Search for the cell housing the specified text and yield its (X, Y) center coordinate. 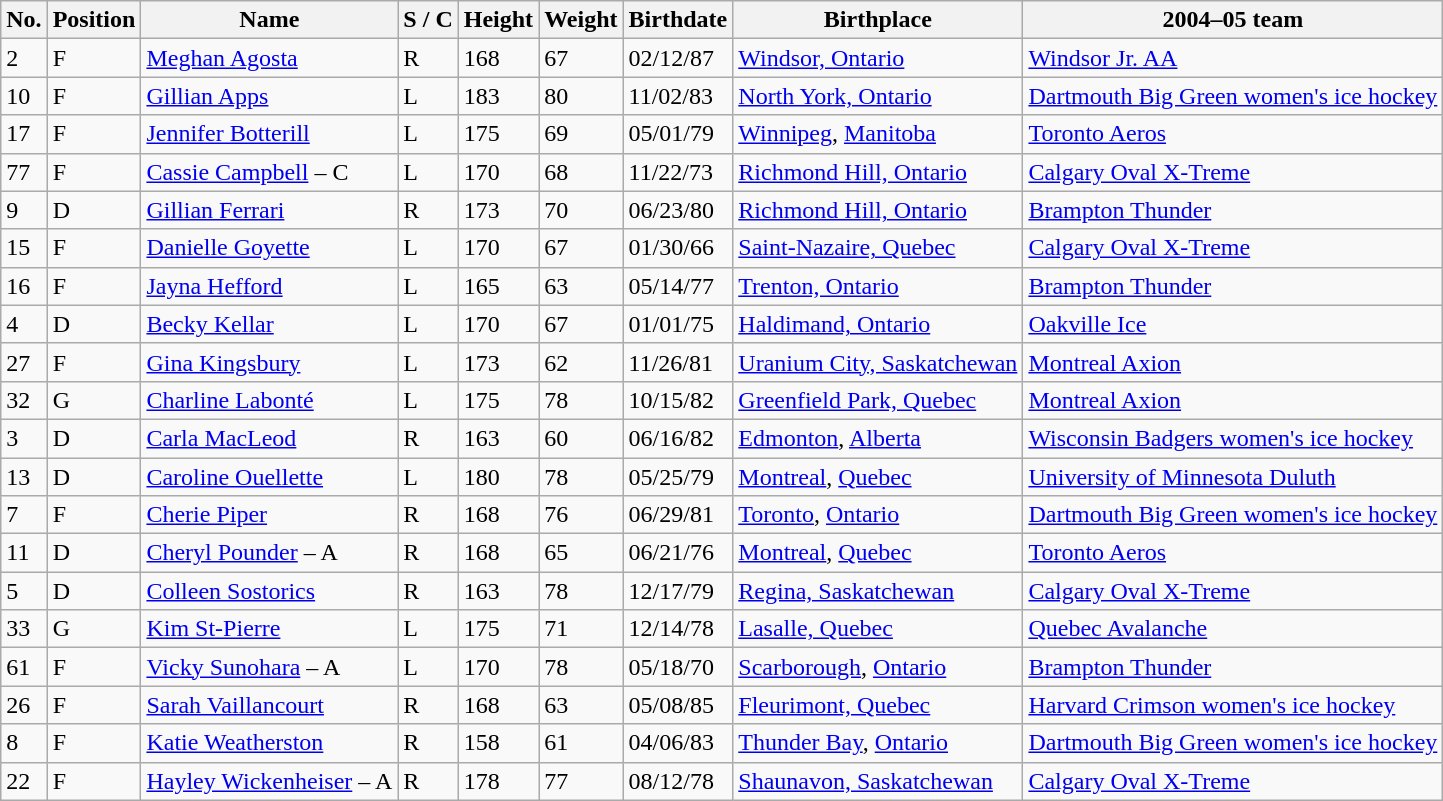
10 (24, 96)
71 (581, 629)
11/26/81 (678, 362)
8 (24, 743)
06/21/76 (678, 553)
22 (24, 781)
68 (581, 172)
5 (24, 591)
Jayna Hefford (270, 286)
01/30/66 (678, 248)
Thunder Bay, Ontario (878, 743)
Height (498, 20)
04/06/83 (678, 743)
Regina, Saskatchewan (878, 591)
Cassie Campbell – C (270, 172)
Quebec Avalanche (1233, 629)
Fleurimont, Quebec (878, 705)
S / C (428, 20)
69 (581, 134)
Colleen Sostorics (270, 591)
06/16/82 (678, 438)
Caroline Ouellette (270, 477)
16 (24, 286)
13 (24, 477)
Scarborough, Ontario (878, 667)
4 (24, 324)
Gillian Ferrari (270, 210)
Cherie Piper (270, 515)
Vicky Sunohara – A (270, 667)
Harvard Crimson women's ice hockey (1233, 705)
No. (24, 20)
2004–05 team (1233, 20)
Danielle Goyette (270, 248)
60 (581, 438)
Lasalle, Quebec (878, 629)
Windsor Jr. AA (1233, 58)
Katie Weatherston (270, 743)
Weight (581, 20)
01/01/75 (678, 324)
Oakville Ice (1233, 324)
7 (24, 515)
University of Minnesota Duluth (1233, 477)
Shaunavon, Saskatchewan (878, 781)
Cheryl Pounder – A (270, 553)
15 (24, 248)
Uranium City, Saskatchewan (878, 362)
Winnipeg, Manitoba (878, 134)
Edmonton, Alberta (878, 438)
158 (498, 743)
183 (498, 96)
06/23/80 (678, 210)
11/22/73 (678, 172)
Carla MacLeod (270, 438)
05/25/79 (678, 477)
80 (581, 96)
Saint-Nazaire, Quebec (878, 248)
Jennifer Botterill (270, 134)
9 (24, 210)
Greenfield Park, Quebec (878, 400)
Windsor, Ontario (878, 58)
North York, Ontario (878, 96)
Charline Labonté (270, 400)
Gina Kingsbury (270, 362)
05/14/77 (678, 286)
27 (24, 362)
Toronto, Ontario (878, 515)
12/17/79 (678, 591)
76 (581, 515)
Birthdate (678, 20)
06/29/81 (678, 515)
178 (498, 781)
180 (498, 477)
08/12/78 (678, 781)
02/12/87 (678, 58)
62 (581, 362)
Birthplace (878, 20)
05/18/70 (678, 667)
17 (24, 134)
Kim St-Pierre (270, 629)
Hayley Wickenheiser – A (270, 781)
Gillian Apps (270, 96)
33 (24, 629)
Haldimand, Ontario (878, 324)
26 (24, 705)
Name (270, 20)
Position (94, 20)
Meghan Agosta (270, 58)
10/15/82 (678, 400)
70 (581, 210)
65 (581, 553)
2 (24, 58)
165 (498, 286)
11 (24, 553)
05/08/85 (678, 705)
11/02/83 (678, 96)
Sarah Vaillancourt (270, 705)
Becky Kellar (270, 324)
Wisconsin Badgers women's ice hockey (1233, 438)
32 (24, 400)
3 (24, 438)
Trenton, Ontario (878, 286)
12/14/78 (678, 629)
05/01/79 (678, 134)
